Extract the (X, Y) coordinate from the center of the cell holding the provided text.  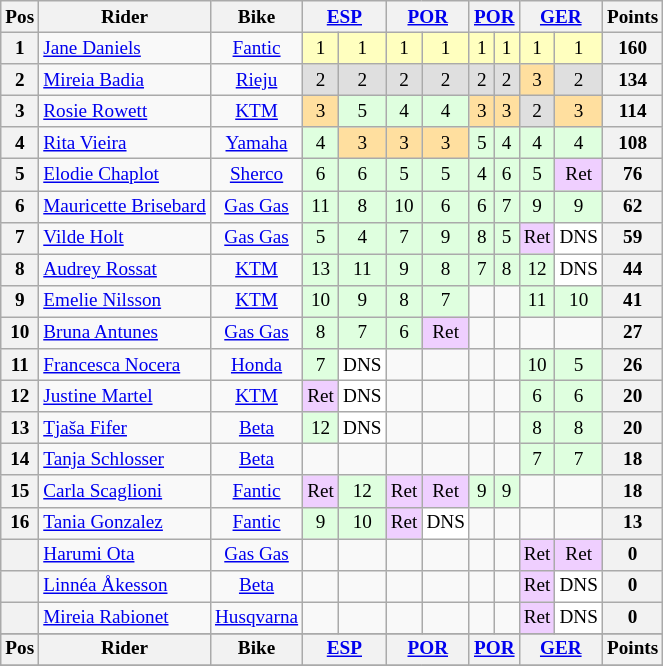
Husqvarna (256, 618)
62 (632, 206)
Bruna Antunes (125, 333)
Linnéa Åkesson (125, 586)
14 (20, 460)
27 (632, 333)
59 (632, 238)
Audrey Rossat (125, 270)
Mireia Rabionet (125, 618)
Tanja Schlosser (125, 460)
Tania Gonzalez (125, 523)
Carla Scaglioni (125, 491)
114 (632, 111)
44 (632, 270)
Rita Vieira (125, 143)
15 (20, 491)
Sherco (256, 175)
Francesca Nocera (125, 365)
Tjaša Fifer (125, 428)
16 (20, 523)
Vilde Holt (125, 238)
108 (632, 143)
Mireia Badia (125, 80)
Justine Martel (125, 396)
Rosie Rowett (125, 111)
Emelie Nilsson (125, 301)
Mauricette Brisebard (125, 206)
76 (632, 175)
26 (632, 365)
Rieju (256, 80)
Elodie Chaplot (125, 175)
Harumi Ota (125, 554)
Jane Daniels (125, 48)
Yamaha (256, 143)
160 (632, 48)
Honda (256, 365)
134 (632, 80)
41 (632, 301)
